Capture the cell that displays the provided text and extract its [X, Y] central coordinate. 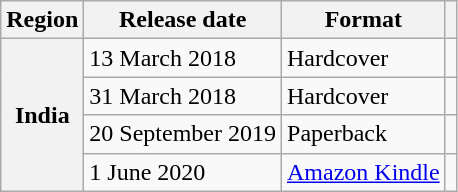
Amazon Kindle [364, 172]
13 March 2018 [183, 58]
India [42, 115]
Region [42, 20]
Paperback [364, 134]
Format [364, 20]
Release date [183, 20]
20 September 2019 [183, 134]
31 March 2018 [183, 96]
1 June 2020 [183, 172]
